Find where the given text appears and provide that cell's center as (X, Y) coordinate. 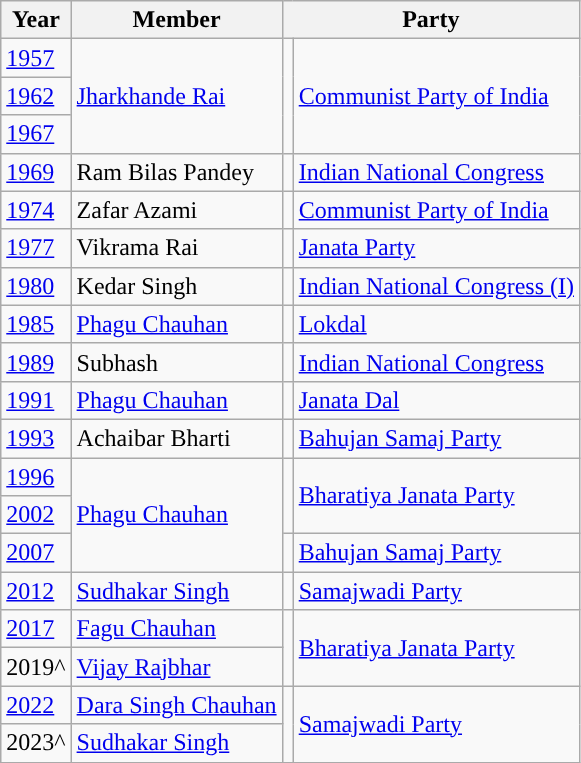
2017 (36, 629)
Indian National Congress (I) (436, 286)
Ram Bilas Pandey (176, 172)
Dara Singh Chauhan (176, 705)
1996 (36, 477)
Lokdal (436, 324)
2023^ (36, 743)
1967 (36, 134)
2012 (36, 591)
Janata Dal (436, 400)
1980 (36, 286)
2007 (36, 553)
2019^ (36, 667)
1962 (36, 96)
Janata Party (436, 248)
1957 (36, 58)
Subhash (176, 362)
1977 (36, 248)
2002 (36, 515)
Party (430, 20)
Vikrama Rai (176, 248)
Achaibar Bharti (176, 438)
1989 (36, 362)
Kedar Singh (176, 286)
1974 (36, 210)
Member (176, 20)
Year (36, 20)
Zafar Azami (176, 210)
1991 (36, 400)
1985 (36, 324)
1993 (36, 438)
1969 (36, 172)
Fagu Chauhan (176, 629)
Jharkhande Rai (176, 96)
2022 (36, 705)
Vijay Rajbhar (176, 667)
